Search for the cell housing the specified text and yield its (X, Y) center coordinate. 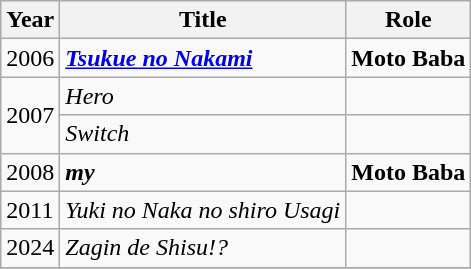
my (203, 172)
Tsukue no Nakami (203, 58)
Yuki no Naka no shiro Usagi (203, 210)
2011 (30, 210)
2007 (30, 115)
Switch (203, 134)
Year (30, 20)
2008 (30, 172)
Zagin de Shisu!? (203, 248)
Hero (203, 96)
Role (408, 20)
2024 (30, 248)
2006 (30, 58)
Title (203, 20)
